Capture the cell that displays the provided text and extract its [X, Y] central coordinate. 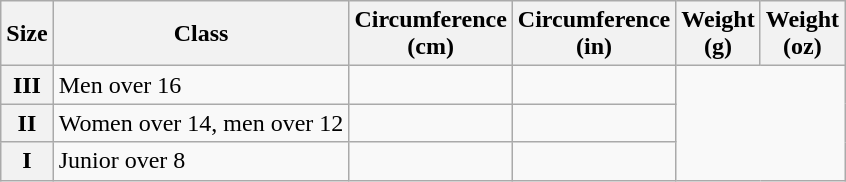
Weight (oz) [802, 34]
Circumference (in) [594, 34]
Women over 14, men over 12 [201, 123]
III [27, 85]
Circumference (cm) [430, 34]
Junior over 8 [201, 161]
Class [201, 34]
Weight (g) [718, 34]
II [27, 123]
Men over 16 [201, 85]
I [27, 161]
Size [27, 34]
